Determine the (x, y) coordinate at the center of the cell enclosing the given text.  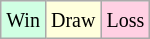
Loss (126, 20)
Win (24, 20)
Draw (72, 20)
